Search for the cell housing the specified text and yield its (X, Y) center coordinate. 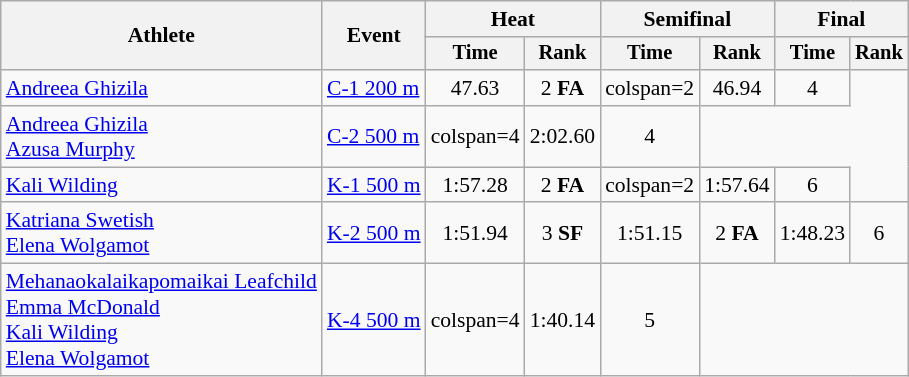
K-1 500 m (374, 185)
Andreea GhizilaAzusa Murphy (162, 136)
2:02.60 (562, 136)
K-2 500 m (374, 234)
Heat (514, 19)
Katriana SwetishElena Wolgamot (162, 234)
1:51.94 (476, 234)
Mehanaokalaikapomaikai LeafchildEmma McDonaldKali WildingElena Wolgamot (162, 320)
C-2 500 m (374, 136)
5 (650, 320)
1:48.23 (812, 234)
46.94 (736, 88)
3 SF (562, 234)
Athlete (162, 36)
Event (374, 36)
Final (842, 19)
K-4 500 m (374, 320)
1:57.64 (736, 185)
1:57.28 (476, 185)
1:51.15 (650, 234)
Andreea Ghizila (162, 88)
Kali Wilding (162, 185)
1:40.14 (562, 320)
C-1 200 m (374, 88)
Semifinal (688, 19)
47.63 (476, 88)
